Find where the given text appears and provide that cell's center as [x, y] coordinate. 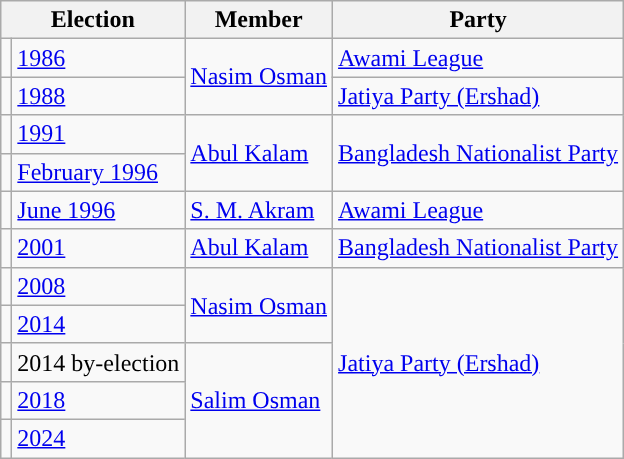
2008 [98, 286]
2014 by-election [98, 362]
Election [93, 20]
February 1996 [98, 172]
2024 [98, 438]
Salim Osman [259, 400]
1986 [98, 58]
2014 [98, 324]
Party [478, 20]
S. M. Akram [259, 210]
June 1996 [98, 210]
2018 [98, 400]
Member [259, 20]
2001 [98, 248]
1988 [98, 96]
1991 [98, 134]
